Identify which cell holds the provided text, then report its [X, Y] central coordinate. 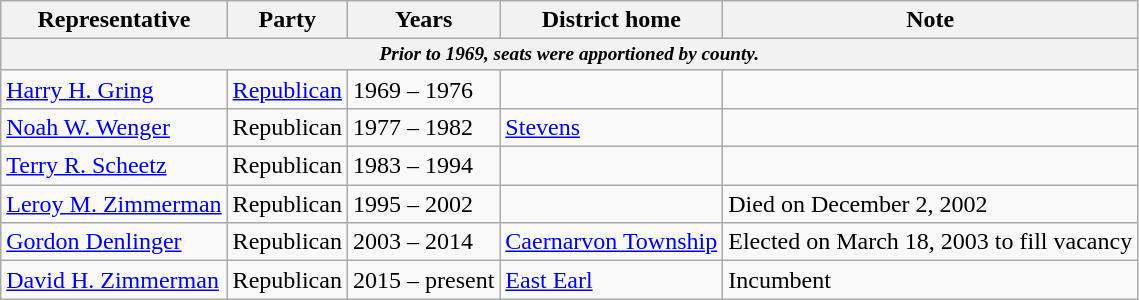
David H. Zimmerman [114, 280]
Leroy M. Zimmerman [114, 204]
Died on December 2, 2002 [930, 204]
Party [287, 20]
2003 – 2014 [423, 242]
Years [423, 20]
Elected on March 18, 2003 to fill vacancy [930, 242]
East Earl [612, 280]
Caernarvon Township [612, 242]
1995 – 2002 [423, 204]
District home [612, 20]
2015 – present [423, 280]
Terry R. Scheetz [114, 166]
Stevens [612, 128]
1983 – 1994 [423, 166]
Gordon Denlinger [114, 242]
Noah W. Wenger [114, 128]
Note [930, 20]
Harry H. Gring [114, 89]
Incumbent [930, 280]
Representative [114, 20]
1969 – 1976 [423, 89]
1977 – 1982 [423, 128]
Prior to 1969, seats were apportioned by county. [570, 55]
